Return (x, y) of the center of cell containing provided text 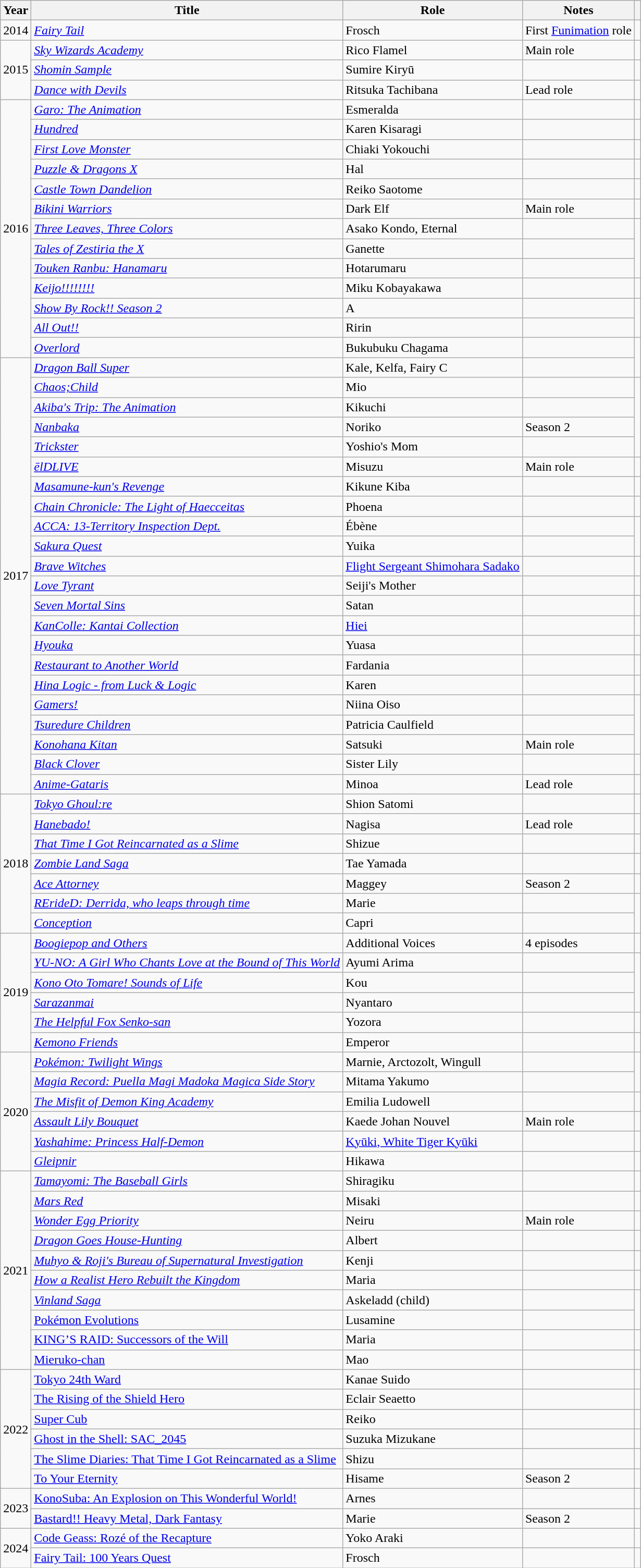
Satsuki (433, 744)
Ghost in the Shell: SAC_2045 (187, 1439)
Yoko Araki (433, 1538)
First Funimation role (578, 30)
Hundred (187, 129)
Anime-Gataris (187, 784)
Boogiepop and Others (187, 943)
Castle Town Dandelion (187, 189)
Conception (187, 923)
Restaurant to Another World (187, 665)
Hotarumaru (433, 268)
2018 (16, 863)
Marnie, Arctozolt, Wingull (433, 1062)
Yozora (433, 1022)
Tokyo Ghoul:re (187, 804)
Assault Lily Bouquet (187, 1121)
That Time I Got Reincarnated as a Slime (187, 843)
Karen (433, 685)
Sky Wizards Academy (187, 50)
Touken Ranbu: Hanamaru (187, 268)
Keijo!!!!!!!! (187, 288)
Muhyo & Roji's Bureau of Supernatural Investigation (187, 1260)
Kale, Kelfa, Fairy C (433, 367)
Shiragiku (433, 1181)
The Slime Diaries: That Time I Got Reincarnated as a Slime (187, 1459)
Zombie Land Saga (187, 863)
Dance with Devils (187, 90)
Askeladd (child) (433, 1300)
Kikuchi (433, 407)
Akiba's Trip: The Animation (187, 407)
Neiru (433, 1221)
Sarazanmai (187, 1002)
Shion Satomi (433, 804)
ACCA: 13-Territory Inspection Dept. (187, 526)
Sumire Kiryū (433, 70)
A (433, 308)
Hikawa (433, 1161)
Vinland Saga (187, 1300)
Patricia Caulfield (433, 725)
Emilia Ludowell (433, 1101)
Additional Voices (433, 943)
Ganette (433, 249)
Tsuredure Children (187, 725)
Yoshio's Mom (433, 447)
Tamayomi: The Baseball Girls (187, 1181)
Hanebado! (187, 824)
Mio (433, 387)
2024 (16, 1548)
Mieruko-chan (187, 1359)
2016 (16, 228)
Hina Logic - from Luck & Logic (187, 685)
2017 (16, 575)
Ayumi Arima (433, 963)
Kaede Johan Nouvel (433, 1121)
Chaos;Child (187, 387)
How a Realist Hero Rebuilt the Kingdom (187, 1280)
Bikini Warriors (187, 209)
Year (16, 10)
Mars Red (187, 1200)
Pokémon Evolutions (187, 1320)
2022 (16, 1429)
Kono Oto Tomare! Sounds of Life (187, 983)
Fardania (433, 665)
Emperor (433, 1042)
KING’S RAID: Successors of the Will (187, 1340)
Niina Oiso (433, 705)
Shizue (433, 843)
Dragon Ball Super (187, 367)
Super Cub (187, 1419)
Hyouka (187, 645)
Flight Sergeant Shimohara Sadako (433, 566)
Reiko Saotome (433, 189)
Seven Mortal Sins (187, 606)
Trickster (187, 447)
Tales of Zestiria the X (187, 249)
Kemono Friends (187, 1042)
Bastard!! Heavy Metal, Dark Fantasy (187, 1518)
Love Tyrant (187, 586)
Chain Chronicle: The Light of Haecceitas (187, 506)
Pokémon: Twilight Wings (187, 1062)
All Out!! (187, 328)
Asako Kondo, Eternal (433, 228)
Albert (433, 1241)
Kenji (433, 1260)
Tae Yamada (433, 863)
Kyūki, White Tiger Kyūki (433, 1141)
4 episodes (578, 943)
Noriko (433, 427)
Misuzu (433, 467)
Miku Kobayakawa (433, 288)
Konohana Kitan (187, 744)
Show By Rock!! Season 2 (187, 308)
Esmeralda (433, 109)
Capri (433, 923)
KanColle: Kantai Collection (187, 626)
Yuika (433, 546)
2020 (16, 1111)
Shomin Sample (187, 70)
2019 (16, 993)
Chiaki Yokouchi (433, 149)
Rico Flamel (433, 50)
The Helpful Fox Senko-san (187, 1022)
Shizu (433, 1459)
Lusamine (433, 1320)
Bukubuku Chagama (433, 348)
Satan (433, 606)
To Your Eternity (187, 1478)
Gamers! (187, 705)
Nyantaro (433, 1002)
Seiji's Mother (433, 586)
ēlDLIVE (187, 467)
Magia Record: Puella Magi Madoka Magica Side Story (187, 1082)
Yuasa (433, 645)
Puzzle & Dragons X (187, 169)
The Rising of the Shield Hero (187, 1399)
Hiei (433, 626)
Gleipnir (187, 1161)
Sakura Quest (187, 546)
Wonder Egg Priority (187, 1221)
Brave Witches (187, 566)
Three Leaves, Three Colors (187, 228)
Fairy Tail (187, 30)
Reiko (433, 1419)
Title (187, 10)
Role (433, 10)
Yashahime: Princess Half-Demon (187, 1141)
YU-NO: A Girl Who Chants Love at the Bound of This World (187, 963)
Code Geass: Rozé of the Recapture (187, 1538)
Kou (433, 983)
The Misfit of Demon King Academy (187, 1101)
RErideD: Derrida, who leaps through time (187, 903)
Eclair Seaetto (433, 1399)
Ririn (433, 328)
KonoSuba: An Explosion on This Wonderful World! (187, 1498)
Hisame (433, 1478)
Black Clover (187, 764)
Fairy Tail: 100 Years Quest (187, 1558)
Tokyo 24th Ward (187, 1379)
Nagisa (433, 824)
Nanbaka (187, 427)
Minoa (433, 784)
First Love Monster (187, 149)
Suzuka Mizukane (433, 1439)
Ritsuka Tachibana (433, 90)
Hal (433, 169)
Dark Elf (433, 209)
2021 (16, 1270)
Sister Lily (433, 764)
Arnes (433, 1498)
Dragon Goes House-Hunting (187, 1241)
Kikune Kiba (433, 486)
Mao (433, 1359)
Mitama Yakumo (433, 1082)
2014 (16, 30)
Notes (578, 10)
Karen Kisaragi (433, 129)
2023 (16, 1508)
Ace Attorney (187, 884)
Overlord (187, 348)
Phoena (433, 506)
Masamune-kun's Revenge (187, 486)
Misaki (433, 1200)
Maggey (433, 884)
Garo: The Animation (187, 109)
Ébène (433, 526)
2015 (16, 70)
Kanae Suido (433, 1379)
